Capture the cell that displays the provided text and extract its [X, Y] central coordinate. 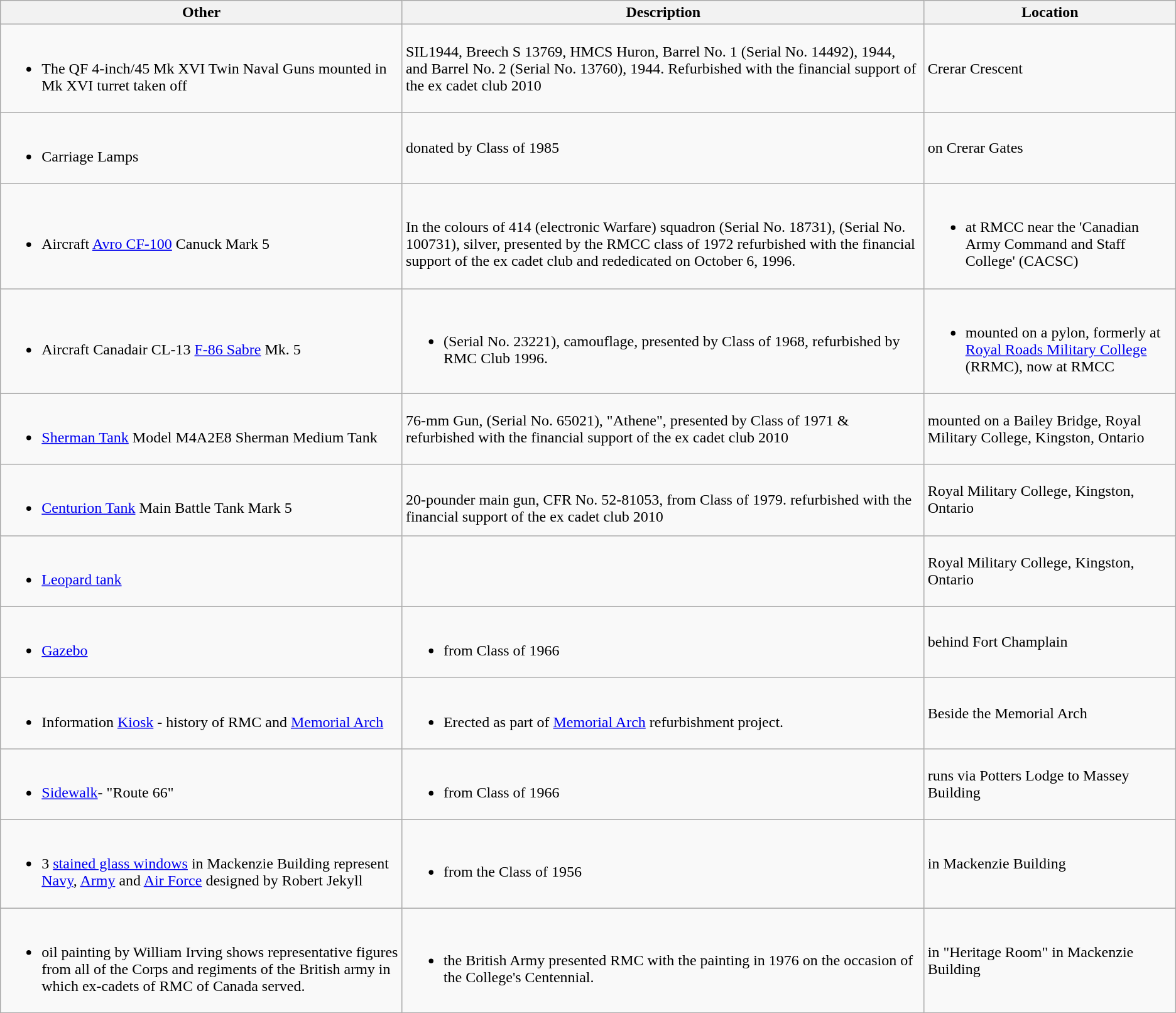
Carriage Lamps [202, 148]
at RMCC near the 'Canadian Army Command and Staff College' (CACSC) [1050, 236]
Beside the Memorial Arch [1050, 713]
in "Heritage Room" in Mackenzie Building [1050, 960]
20-pounder main gun, CFR No. 52-81053, from Class of 1979. refurbished with the financial support of the ex cadet club 2010 [663, 500]
runs via Potters Lodge to Massey Building [1050, 784]
76-mm Gun, (Serial No. 65021), "Athene", presented by Class of 1971 & refurbished with the financial support of the ex cadet club 2010 [663, 429]
Gazebo [202, 642]
3 stained glass windows in Mackenzie Building represent Navy, Army and Air Force designed by Robert Jekyll [202, 863]
Other [202, 13]
Crerar Crescent [1050, 68]
Information Kiosk - history of RMC and Memorial Arch [202, 713]
Sherman Tank Model M4A2E8 Sherman Medium Tank [202, 429]
in Mackenzie Building [1050, 863]
Location [1050, 13]
Erected as part of Memorial Arch refurbishment project. [663, 713]
(Serial No. 23221), camouflage, presented by Class of 1968, refurbished by RMC Club 1996. [663, 341]
from the Class of 1956 [663, 863]
Aircraft Avro CF-100 Canuck Mark 5 [202, 236]
Aircraft Canadair CL-13 F-86 Sabre Mk. 5 [202, 341]
mounted on a Bailey Bridge, Royal Military College, Kingston, Ontario [1050, 429]
Description [663, 13]
on Crerar Gates [1050, 148]
the British Army presented RMC with the painting in 1976 on the occasion of the College's Centennial. [663, 960]
behind Fort Champlain [1050, 642]
Sidewalk- "Route 66" [202, 784]
Leopard tank [202, 571]
The QF 4-inch/45 Mk XVI Twin Naval Guns mounted in Mk XVI turret taken off [202, 68]
mounted on a pylon, formerly at Royal Roads Military College (RRMC), now at RMCC [1050, 341]
Centurion Tank Main Battle Tank Mark 5 [202, 500]
donated by Class of 1985 [663, 148]
